Locate the cell with the specified text and output its [X, Y] center coordinate. 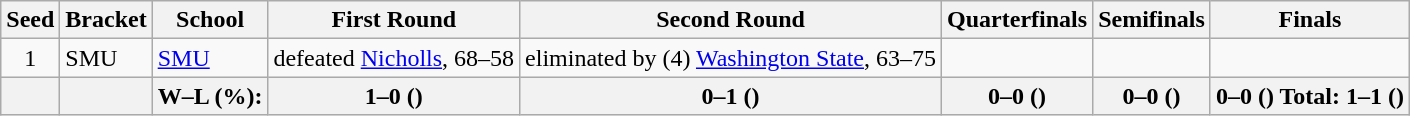
0–0 () Total: 1–1 () [1310, 96]
Second Round [731, 20]
Finals [1310, 20]
1 [30, 58]
Bracket [106, 20]
Seed [30, 20]
eliminated by (4) Washington State, 63–75 [731, 58]
1–0 () [394, 96]
Quarterfinals [1018, 20]
0–1 () [731, 96]
defeated Nicholls, 68–58 [394, 58]
Semifinals [1152, 20]
First Round [394, 20]
W–L (%): [210, 96]
School [210, 20]
